Scan for the cell matching the given text and deliver its [X, Y] coordinate at center. 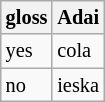
Adai [78, 17]
no [27, 85]
yes [27, 51]
gloss [27, 17]
ieska [78, 85]
cola [78, 51]
